Identify which cell holds the provided text, then report its [X, Y] central coordinate. 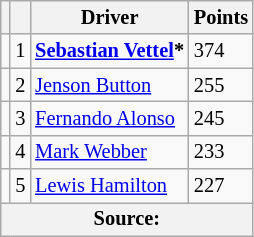
Fernando Alonso [110, 118]
Sebastian Vettel* [110, 51]
Lewis Hamilton [110, 186]
245 [221, 118]
255 [221, 85]
4 [20, 152]
2 [20, 85]
1 [20, 51]
5 [20, 186]
3 [20, 118]
Driver [110, 17]
233 [221, 152]
Points [221, 17]
Jenson Button [110, 85]
374 [221, 51]
227 [221, 186]
Source: [127, 219]
Mark Webber [110, 152]
